Return (x, y) of the center of cell containing provided text 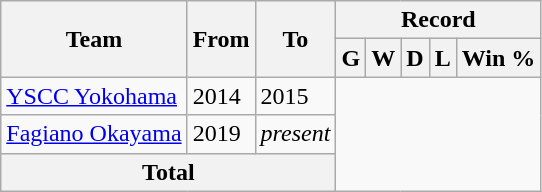
Record (438, 20)
From (221, 39)
G (351, 58)
L (442, 58)
D (415, 58)
present (296, 134)
2019 (221, 134)
Fagiano Okayama (94, 134)
Team (94, 39)
To (296, 39)
Total (168, 172)
YSCC Yokohama (94, 96)
2015 (296, 96)
W (384, 58)
Win % (498, 58)
2014 (221, 96)
